Search for the cell housing the specified text and yield its (X, Y) center coordinate. 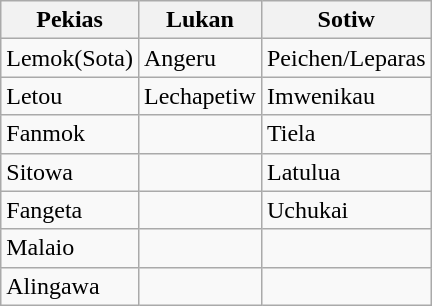
Alingawa (70, 286)
Latulua (346, 172)
Sotiw (346, 20)
Letou (70, 96)
Sitowa (70, 172)
Lemok(Sota) (70, 58)
Tiela (346, 134)
Imwenikau (346, 96)
Fangeta (70, 210)
Fanmok (70, 134)
Angeru (200, 58)
Uchukai (346, 210)
Peichen/Leparas (346, 58)
Lukan (200, 20)
Malaio (70, 248)
Lechapetiw (200, 96)
Pekias (70, 20)
